Return the [x, y] coordinate for the center point of the cell that contains the specified text.  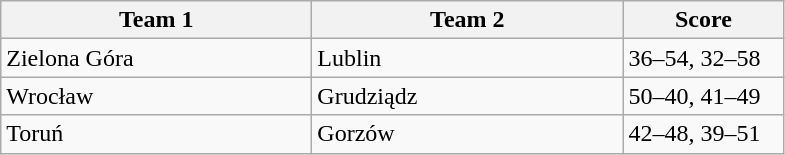
50–40, 41–49 [704, 96]
Toruń [156, 134]
Grudziądz [468, 96]
Score [704, 20]
Team 1 [156, 20]
42–48, 39–51 [704, 134]
Gorzów [468, 134]
Wrocław [156, 96]
Lublin [468, 58]
Zielona Góra [156, 58]
Team 2 [468, 20]
36–54, 32–58 [704, 58]
